Scan for the cell matching the given text and deliver its [x, y] coordinate at center. 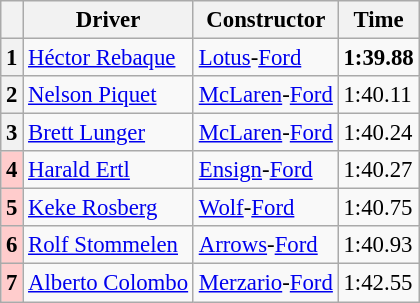
1:42.55 [378, 283]
3 [12, 133]
Brett Lunger [108, 133]
Constructor [266, 20]
Rolf Stommelen [108, 245]
Alberto Colombo [108, 283]
1 [12, 58]
Time [378, 20]
2 [12, 95]
Ensign-Ford [266, 170]
Merzario-Ford [266, 283]
1:40.75 [378, 208]
Keke Rosberg [108, 208]
5 [12, 208]
Héctor Rebaque [108, 58]
1:40.27 [378, 170]
1:40.11 [378, 95]
Lotus-Ford [266, 58]
1:40.93 [378, 245]
7 [12, 283]
Wolf-Ford [266, 208]
1:39.88 [378, 58]
Arrows-Ford [266, 245]
6 [12, 245]
1:40.24 [378, 133]
Nelson Piquet [108, 95]
Harald Ertl [108, 170]
4 [12, 170]
Driver [108, 20]
